Detect which cell encompasses the target text, then output its [x, y] center coordinate. 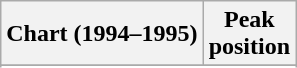
Chart (1994–1995) [102, 34]
Peakposition [249, 34]
